From the cell containing the given text, extract its center point as [X, Y] coordinate. 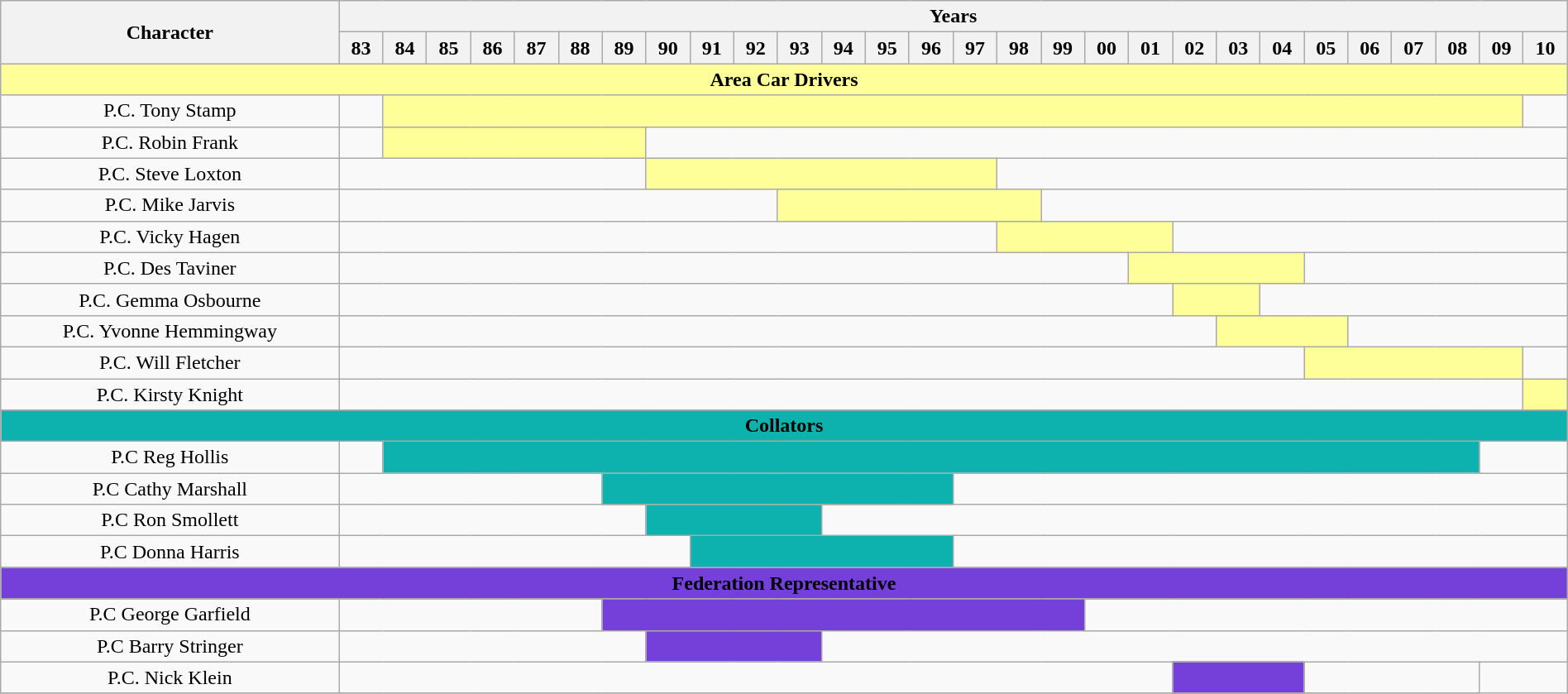
P.C. Tony Stamp [170, 111]
05 [1327, 48]
P.C. Yvonne Hemmingway [170, 331]
98 [1019, 48]
93 [799, 48]
87 [536, 48]
P.C. Kirsty Knight [170, 395]
86 [493, 48]
96 [931, 48]
07 [1414, 48]
92 [756, 48]
Area Car Drivers [784, 79]
83 [361, 48]
P.C Ron Smollett [170, 520]
91 [711, 48]
01 [1151, 48]
00 [1107, 48]
P.C. Gemma Osbourne [170, 299]
Federation Representative [784, 583]
09 [1502, 48]
06 [1370, 48]
P.C Cathy Marshall [170, 489]
P.C Donna Harris [170, 552]
03 [1239, 48]
02 [1194, 48]
90 [668, 48]
Character [170, 32]
99 [1062, 48]
97 [974, 48]
84 [405, 48]
P.C Barry Stringer [170, 646]
P.C. Steve Loxton [170, 174]
94 [844, 48]
95 [887, 48]
P.C. Mike Jarvis [170, 205]
P.C. Robin Frank [170, 142]
P.C Reg Hollis [170, 457]
P.C. Des Taviner [170, 268]
P.C. Nick Klein [170, 677]
89 [624, 48]
P.C. Vicky Hagen [170, 237]
85 [448, 48]
P.C George Garfield [170, 615]
Collators [784, 426]
P.C. Will Fletcher [170, 362]
10 [1545, 48]
Years [953, 17]
08 [1457, 48]
04 [1282, 48]
88 [581, 48]
